Identify which cell holds the provided text, then report its [x, y] central coordinate. 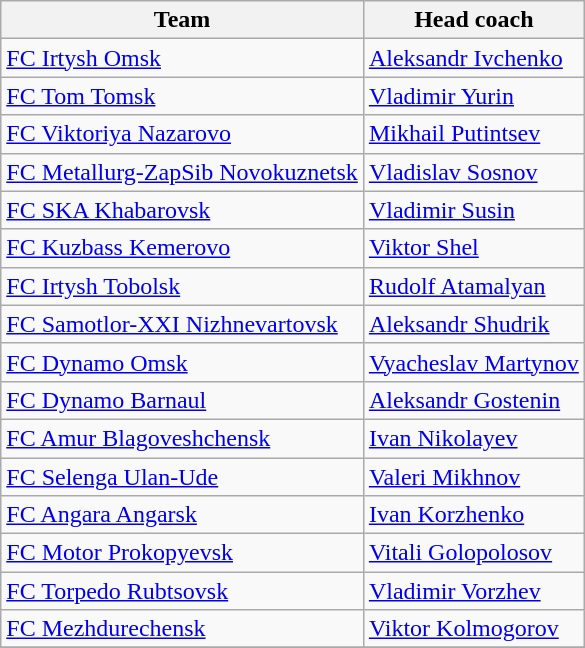
FC Irtysh Tobolsk [182, 286]
FC Angara Angarsk [182, 515]
Vladimir Vorzhev [474, 591]
FC Kuzbass Kemerovo [182, 248]
FC Metallurg-ZapSib Novokuznetsk [182, 172]
FC Mezhdurechensk [182, 629]
FC Selenga Ulan-Ude [182, 477]
Mikhail Putintsev [474, 134]
Ivan Nikolayev [474, 438]
FC Samotlor-XXI Nizhnevartovsk [182, 324]
Vladimir Susin [474, 210]
FC Amur Blagoveshchensk [182, 438]
FC SKA Khabarovsk [182, 210]
Viktor Shel [474, 248]
Rudolf Atamalyan [474, 286]
FC Dynamo Barnaul [182, 400]
Vladimir Yurin [474, 96]
Vitali Golopolosov [474, 553]
FC Tom Tomsk [182, 96]
FC Viktoriya Nazarovo [182, 134]
Aleksandr Gostenin [474, 400]
Head coach [474, 20]
Ivan Korzhenko [474, 515]
FC Torpedo Rubtsovsk [182, 591]
Vyacheslav Martynov [474, 362]
Valeri Mikhnov [474, 477]
FC Irtysh Omsk [182, 58]
Team [182, 20]
FC Motor Prokopyevsk [182, 553]
FC Dynamo Omsk [182, 362]
Vladislav Sosnov [474, 172]
Aleksandr Ivchenko [474, 58]
Viktor Kolmogorov [474, 629]
Aleksandr Shudrik [474, 324]
